Detect which cell encompasses the target text, then output its [x, y] center coordinate. 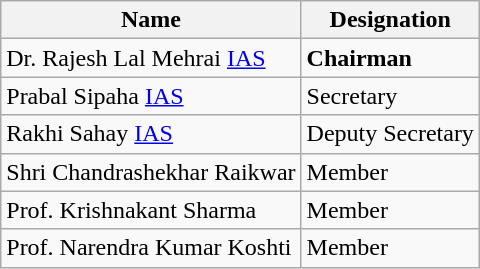
Designation [390, 20]
Secretary [390, 96]
Name [151, 20]
Chairman [390, 58]
Prof. Krishnakant Sharma [151, 210]
Prabal Sipaha IAS [151, 96]
Rakhi Sahay IAS [151, 134]
Dr. Rajesh Lal Mehrai IAS [151, 58]
Deputy Secretary [390, 134]
Prof. Narendra Kumar Koshti [151, 248]
Shri Chandrashekhar Raikwar [151, 172]
